Return the (X, Y) coordinate for the center point of the cell that contains the specified text.  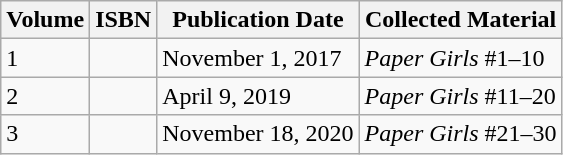
Paper Girls #21–30 (460, 134)
April 9, 2019 (258, 96)
3 (46, 134)
Collected Material (460, 20)
1 (46, 58)
2 (46, 96)
ISBN (124, 20)
Volume (46, 20)
November 1, 2017 (258, 58)
Publication Date (258, 20)
November 18, 2020 (258, 134)
Paper Girls #1–10 (460, 58)
Paper Girls #11–20 (460, 96)
